Find where the given text appears and provide that cell's center as (x, y) coordinate. 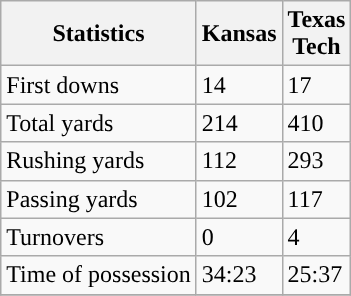
34:23 (239, 275)
Statistics (99, 34)
102 (239, 199)
293 (316, 161)
Turnovers (99, 237)
Kansas (239, 34)
Total yards (99, 123)
214 (239, 123)
TexasTech (316, 34)
112 (239, 161)
Rushing yards (99, 161)
25:37 (316, 275)
17 (316, 85)
410 (316, 123)
14 (239, 85)
Passing yards (99, 199)
4 (316, 237)
First downs (99, 85)
0 (239, 237)
117 (316, 199)
Time of possession (99, 275)
